Capture the cell that displays the provided text and extract its (x, y) central coordinate. 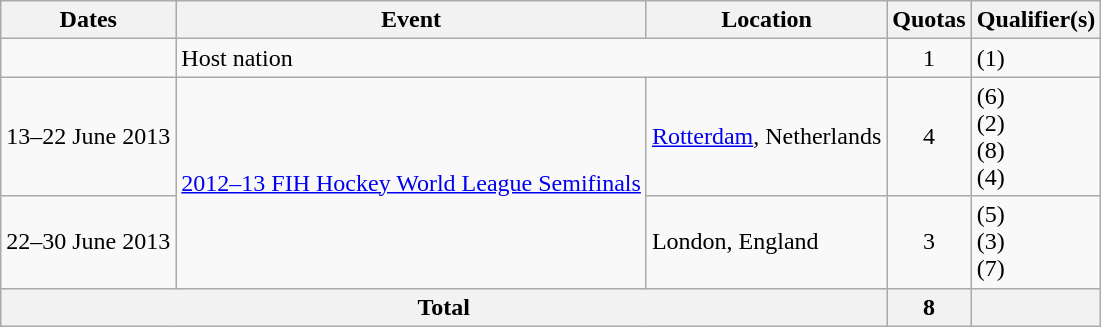
Dates (88, 20)
London, England (766, 242)
13–22 June 2013 (88, 136)
Qualifier(s) (1036, 20)
4 (929, 136)
22–30 June 2013 (88, 242)
Total (444, 307)
2012–13 FIH Hockey World League Semifinals (412, 182)
(5) (3) (7) (1036, 242)
1 (929, 58)
Host nation (532, 58)
8 (929, 307)
Location (766, 20)
Quotas (929, 20)
Event (412, 20)
Rotterdam, Netherlands (766, 136)
3 (929, 242)
(1) (1036, 58)
(6) (2) (8) (4) (1036, 136)
